Provide the (X, Y) coordinate of the cell's center where the given text is located.  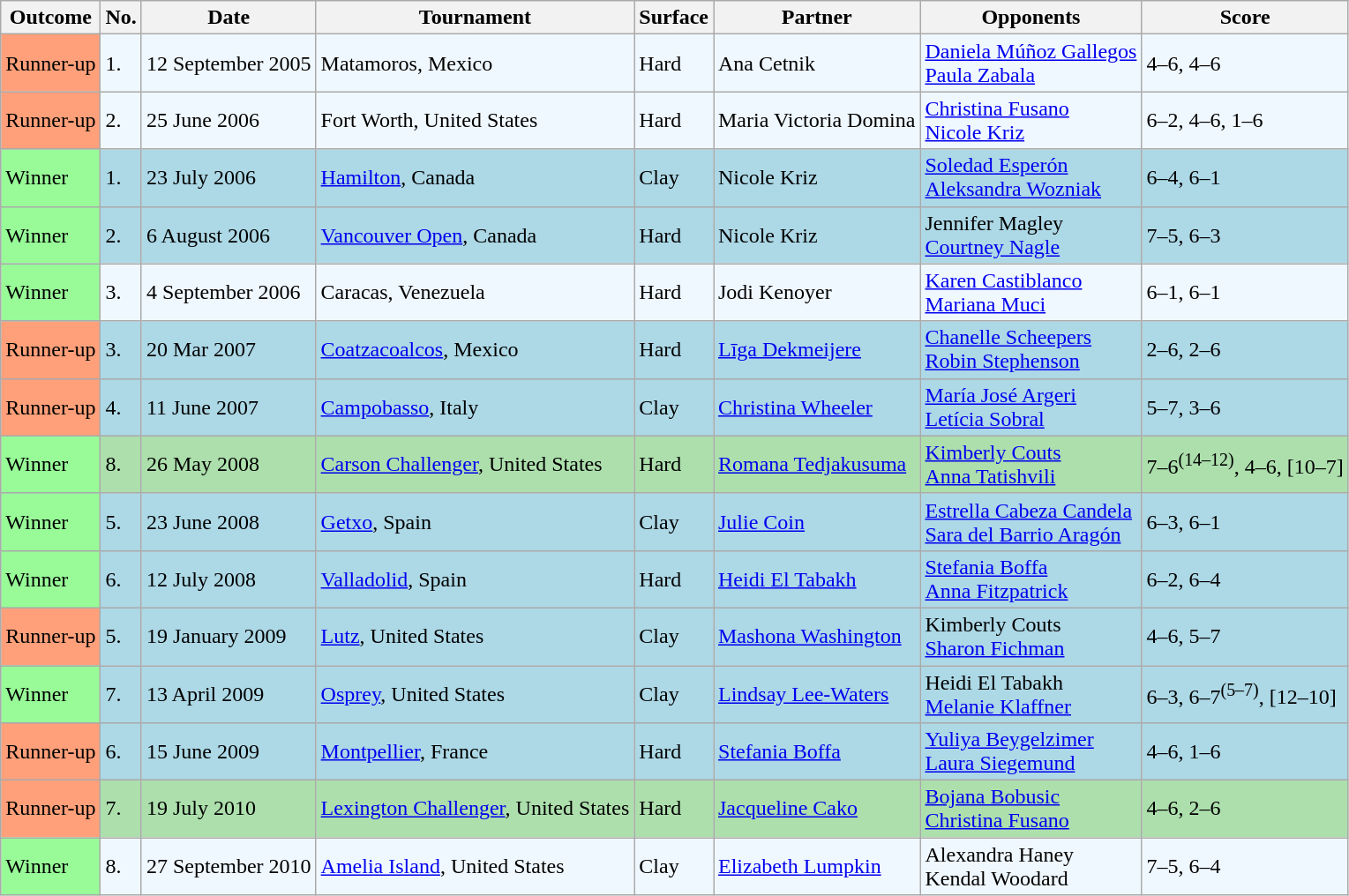
Opponents (1030, 18)
Campobasso, Italy (475, 407)
Stefania Boffa Anna Fitzpatrick (1030, 579)
12 September 2005 (229, 63)
Kimberly Couts Sharon Fichman (1030, 637)
No. (121, 18)
19 July 2010 (229, 810)
Bojana Bobusic Christina Fusano (1030, 810)
4–6, 1–6 (1245, 751)
Carson Challenger, United States (475, 464)
Lutz, United States (475, 637)
Heidi El Tabakh Melanie Klaffner (1030, 693)
Christina Wheeler (816, 407)
Elizabeth Lumpkin (816, 866)
4–6, 2–6 (1245, 810)
Līga Dekmeijere (816, 349)
Heidi El Tabakh (816, 579)
Valladolid, Spain (475, 579)
2–6, 2–6 (1245, 349)
Maria Victoria Domina (816, 120)
Chanelle Scheepers Robin Stephenson (1030, 349)
Hamilton, Canada (475, 178)
Mashona Washington (816, 637)
6–3, 6–7(5–7), [12–10] (1245, 693)
Soledad Esperón Aleksandra Wozniak (1030, 178)
Christina Fusano Nicole Kriz (1030, 120)
Date (229, 18)
Surface (674, 18)
Estrella Cabeza Candela Sara del Barrio Aragón (1030, 522)
20 Mar 2007 (229, 349)
Montpellier, France (475, 751)
Yuliya Beygelzimer Laura Siegemund (1030, 751)
5–7, 3–6 (1245, 407)
Stefania Boffa (816, 751)
Karen Castiblanco Mariana Muci (1030, 293)
4. (121, 407)
6–2, 4–6, 1–6 (1245, 120)
4–6, 5–7 (1245, 637)
7–5, 6–3 (1245, 235)
Julie Coin (816, 522)
6–1, 6–1 (1245, 293)
Lexington Challenger, United States (475, 810)
Osprey, United States (475, 693)
Amelia Island, United States (475, 866)
Matamoros, Mexico (475, 63)
12 July 2008 (229, 579)
6–2, 6–4 (1245, 579)
María José Argeri Letícia Sobral (1030, 407)
Coatzacoalcos, Mexico (475, 349)
7–6(14–12), 4–6, [10–7] (1245, 464)
Lindsay Lee-Waters (816, 693)
7–5, 6–4 (1245, 866)
23 June 2008 (229, 522)
4–6, 4–6 (1245, 63)
Tournament (475, 18)
27 September 2010 (229, 866)
Getxo, Spain (475, 522)
Vancouver Open, Canada (475, 235)
26 May 2008 (229, 464)
Fort Worth, United States (475, 120)
6–4, 6–1 (1245, 178)
Jennifer Magley Courtney Nagle (1030, 235)
11 June 2007 (229, 407)
Kimberly Couts Anna Tatishvili (1030, 464)
Jacqueline Cako (816, 810)
Jodi Kenoyer (816, 293)
6–3, 6–1 (1245, 522)
4 September 2006 (229, 293)
Caracas, Venezuela (475, 293)
Romana Tedjakusuma (816, 464)
13 April 2009 (229, 693)
Score (1245, 18)
Partner (816, 18)
Outcome (51, 18)
Daniela Múñoz Gallegos Paula Zabala (1030, 63)
Ana Cetnik (816, 63)
15 June 2009 (229, 751)
19 January 2009 (229, 637)
Alexandra Haney Kendal Woodard (1030, 866)
23 July 2006 (229, 178)
6 August 2006 (229, 235)
25 June 2006 (229, 120)
